Provide the [X, Y] coordinate of the cell's center where the given text is located.  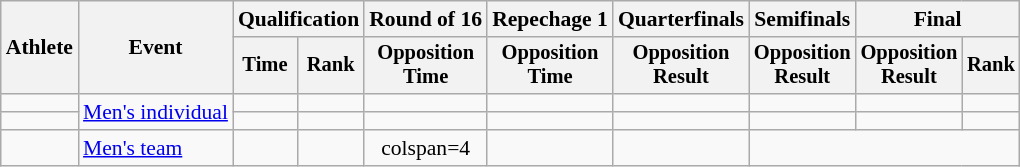
Qualification [298, 19]
Time [265, 66]
Final [938, 19]
colspan=4 [426, 148]
Men's team [156, 148]
Quarterfinals [681, 19]
Event [156, 48]
Repechage 1 [550, 19]
Semifinals [802, 19]
Men's individual [156, 112]
Round of 16 [426, 19]
Athlete [40, 48]
